Return (x, y) of the center of cell containing provided text 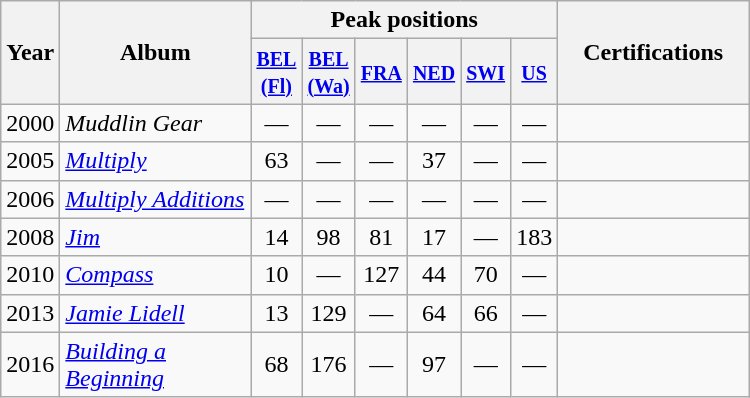
70 (486, 275)
Multiply Additions (156, 199)
2000 (30, 123)
Muddlin Gear (156, 123)
Multiply (156, 161)
127 (381, 275)
2016 (30, 364)
SWI (486, 72)
BEL (Fl) (276, 72)
2006 (30, 199)
FRA (381, 72)
Building a Beginning (156, 364)
2010 (30, 275)
2013 (30, 313)
Compass (156, 275)
66 (486, 313)
Jamie Lidell (156, 313)
2008 (30, 237)
176 (328, 364)
Certifications (654, 52)
US (534, 72)
NED (434, 72)
183 (534, 237)
2005 (30, 161)
Peak positions (404, 20)
97 (434, 364)
37 (434, 161)
14 (276, 237)
129 (328, 313)
13 (276, 313)
64 (434, 313)
Jim (156, 237)
81 (381, 237)
Year (30, 52)
10 (276, 275)
98 (328, 237)
44 (434, 275)
63 (276, 161)
Album (156, 52)
BEL (Wa) (328, 72)
68 (276, 364)
17 (434, 237)
